Output the [x, y] coordinate of the center of the cell containing the given text.  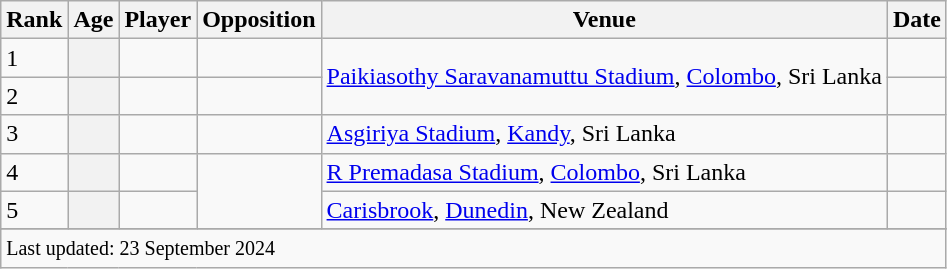
4 [34, 172]
R Premadasa Stadium, Colombo, Sri Lanka [604, 172]
1 [34, 58]
Venue [604, 20]
Last updated: 23 September 2024 [474, 248]
Asgiriya Stadium, Kandy, Sri Lanka [604, 134]
Carisbrook, Dunedin, New Zealand [604, 210]
Age [94, 20]
Opposition [259, 20]
2 [34, 96]
5 [34, 210]
3 [34, 134]
Player [158, 20]
Paikiasothy Saravanamuttu Stadium, Colombo, Sri Lanka [604, 77]
Rank [34, 20]
Date [916, 20]
